Provide the (X, Y) coordinate of the cell's center where the given text is located.  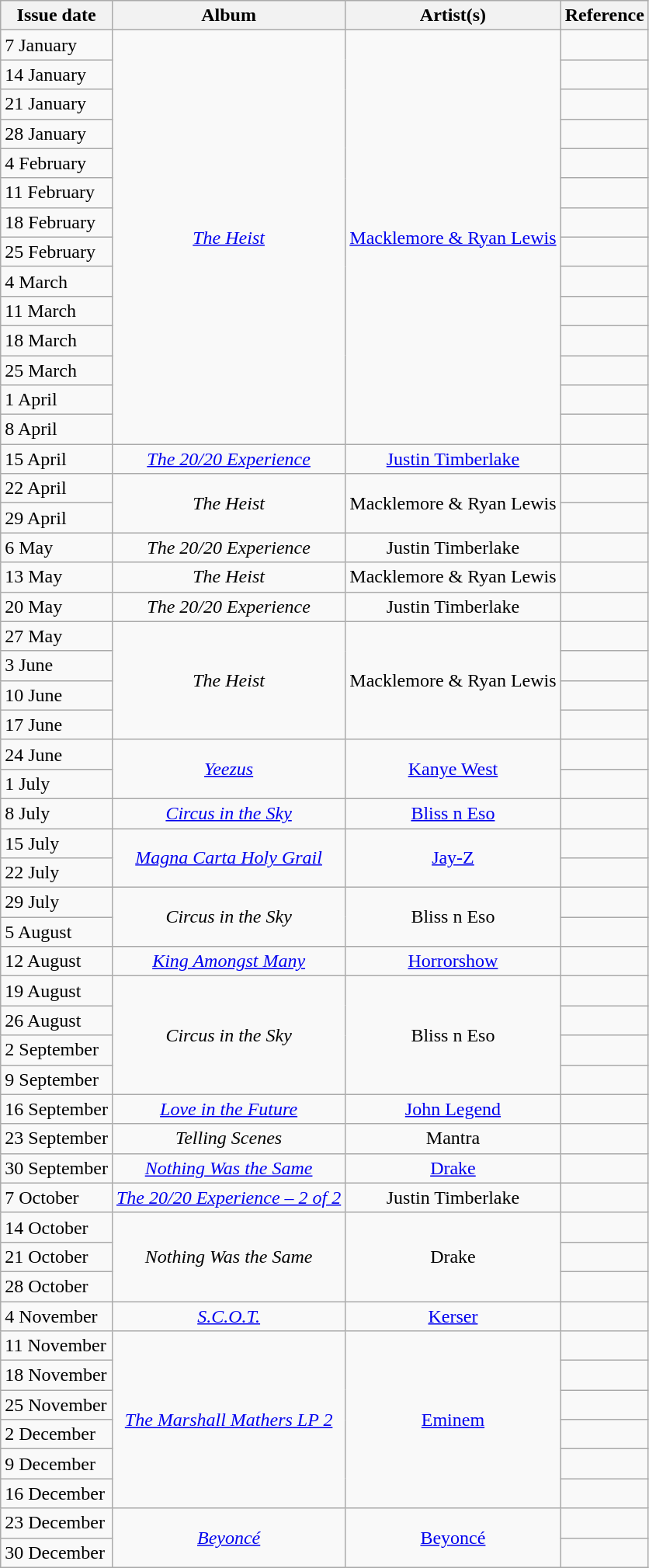
25 November (57, 1405)
2 September (57, 1050)
8 July (57, 813)
Kerser (453, 1316)
7 October (57, 1198)
Magna Carta Holy Grail (228, 857)
The 20/20 Experience – 2 of 2 (228, 1198)
12 August (57, 961)
S.C.O.T. (228, 1316)
14 January (57, 75)
25 February (57, 252)
15 April (57, 459)
22 July (57, 873)
19 August (57, 991)
4 March (57, 281)
9 December (57, 1464)
21 January (57, 104)
23 December (57, 1523)
11 November (57, 1346)
Reference (604, 16)
1 April (57, 400)
30 December (57, 1552)
Yeezus (228, 769)
28 January (57, 134)
10 June (57, 695)
22 April (57, 488)
14 October (57, 1227)
Mantra (453, 1139)
18 November (57, 1375)
28 October (57, 1286)
20 May (57, 607)
4 November (57, 1316)
Eminem (453, 1420)
7 January (57, 45)
2 December (57, 1434)
Telling Scenes (228, 1139)
24 June (57, 754)
21 October (57, 1257)
18 March (57, 340)
13 May (57, 577)
Jay-Z (453, 857)
Issue date (57, 16)
6 May (57, 548)
17 June (57, 725)
Love in the Future (228, 1109)
3 June (57, 666)
11 March (57, 311)
Horrorshow (453, 961)
25 March (57, 370)
27 May (57, 636)
Artist(s) (453, 16)
29 July (57, 902)
26 August (57, 1020)
1 July (57, 784)
16 December (57, 1493)
23 September (57, 1139)
15 July (57, 843)
Album (228, 16)
29 April (57, 518)
8 April (57, 429)
John Legend (453, 1109)
18 February (57, 222)
30 September (57, 1168)
Kanye West (453, 769)
King Amongst Many (228, 961)
The Marshall Mathers LP 2 (228, 1420)
11 February (57, 193)
4 February (57, 163)
16 September (57, 1109)
5 August (57, 932)
9 September (57, 1080)
